Capture the cell that displays the provided text and extract its [x, y] central coordinate. 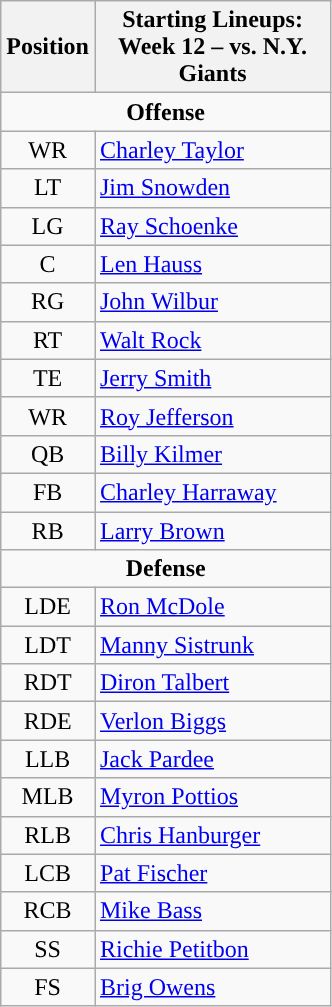
RDT [48, 683]
Chris Hanburger [212, 835]
Offense [166, 112]
LDT [48, 645]
Charley Taylor [212, 150]
RT [48, 340]
Billy Kilmer [212, 454]
Myron Pottios [212, 797]
C [48, 264]
LG [48, 226]
Ron McDole [212, 607]
Charley Harraway [212, 492]
Richie Petitbon [212, 949]
Position [48, 47]
LCB [48, 873]
Jim Snowden [212, 188]
Defense [166, 569]
Roy Jefferson [212, 416]
John Wilbur [212, 302]
Manny Sistrunk [212, 645]
LT [48, 188]
FS [48, 987]
Jack Pardee [212, 759]
RB [48, 531]
TE [48, 378]
Diron Talbert [212, 683]
Walt Rock [212, 340]
RLB [48, 835]
Jerry Smith [212, 378]
Mike Bass [212, 911]
Len Hauss [212, 264]
Pat Fischer [212, 873]
Starting Lineups: Week 12 – vs. N.Y. Giants [212, 47]
QB [48, 454]
Brig Owens [212, 987]
Verlon Biggs [212, 721]
RG [48, 302]
LLB [48, 759]
Larry Brown [212, 531]
MLB [48, 797]
SS [48, 949]
LDE [48, 607]
FB [48, 492]
RDE [48, 721]
RCB [48, 911]
Ray Schoenke [212, 226]
